Find where the given text appears and provide that cell's center as [X, Y] coordinate. 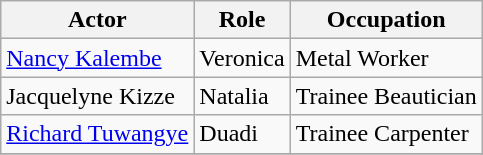
Nancy Kalembe [98, 58]
Occupation [386, 20]
Metal Worker [386, 58]
Trainee Carpenter [386, 134]
Trainee Beautician [386, 96]
Role [242, 20]
Duadi [242, 134]
Natalia [242, 96]
Richard Tuwangye [98, 134]
Actor [98, 20]
Veronica [242, 58]
Jacquelyne Kizze [98, 96]
